From the cell containing the given text, extract its center point as [X, Y] coordinate. 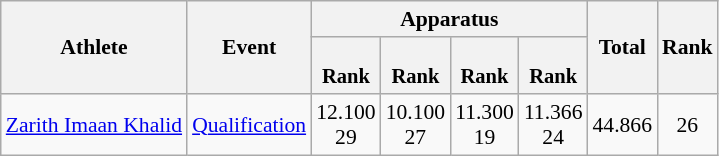
Qualification [249, 124]
11.36624 [554, 124]
Athlete [94, 48]
Apparatus [449, 19]
Zarith Imaan Khalid [94, 124]
Total [622, 48]
10.10027 [416, 124]
44.866 [622, 124]
Event [249, 48]
26 [688, 124]
11.30019 [484, 124]
12.10029 [346, 124]
